Provide the (x, y) coordinate of the cell's center where the given text is located.  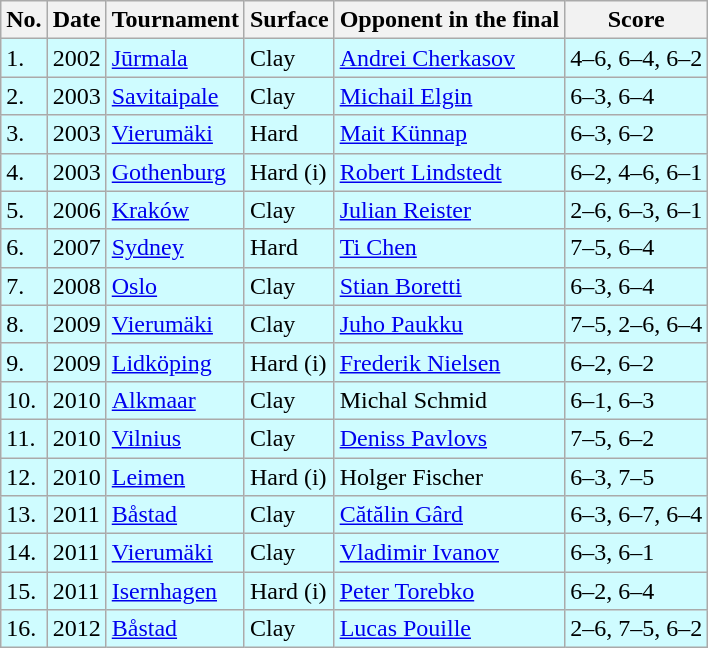
Opponent in the final (449, 20)
Deniss Pavlovs (449, 438)
2. (24, 96)
6–3, 6–2 (636, 134)
6–2, 6–4 (636, 591)
Leimen (175, 477)
Kraków (175, 210)
3. (24, 134)
2002 (76, 58)
1. (24, 58)
Vladimir Ivanov (449, 553)
10. (24, 400)
4–6, 6–4, 6–2 (636, 58)
Peter Torebko (449, 591)
6–3, 6–1 (636, 553)
7–5, 6–2 (636, 438)
Vilnius (175, 438)
6. (24, 248)
12. (24, 477)
Tournament (175, 20)
2006 (76, 210)
7–5, 6–4 (636, 248)
6–3, 6–7, 6–4 (636, 515)
5. (24, 210)
Lucas Pouille (449, 629)
Michail Elgin (449, 96)
2012 (76, 629)
Alkmaar (175, 400)
2–6, 6–3, 6–1 (636, 210)
2007 (76, 248)
Stian Boretti (449, 286)
11. (24, 438)
Ti Chen (449, 248)
6–3, 7–5 (636, 477)
9. (24, 362)
2–6, 7–5, 6–2 (636, 629)
Lidköping (175, 362)
No. (24, 20)
4. (24, 172)
6–1, 6–3 (636, 400)
Surface (289, 20)
14. (24, 553)
Cătălin Gârd (449, 515)
Score (636, 20)
Julian Reister (449, 210)
Andrei Cherkasov (449, 58)
15. (24, 591)
Date (76, 20)
7. (24, 286)
6–2, 6–2 (636, 362)
6–2, 4–6, 6–1 (636, 172)
8. (24, 324)
7–5, 2–6, 6–4 (636, 324)
Mait Künnap (449, 134)
16. (24, 629)
Sydney (175, 248)
Robert Lindstedt (449, 172)
2008 (76, 286)
Holger Fischer (449, 477)
Michal Schmid (449, 400)
Savitaipale (175, 96)
Juho Paukku (449, 324)
Jūrmala (175, 58)
Frederik Nielsen (449, 362)
Gothenburg (175, 172)
13. (24, 515)
Oslo (175, 286)
Isernhagen (175, 591)
